Determine the (x, y) coordinate at the center of the cell enclosing the given text.  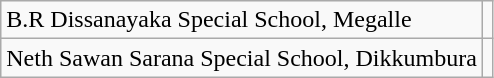
B.R Dissanayaka Special School, Megalle (242, 20)
Neth Sawan Sarana Special School, Dikkumbura (242, 58)
